Extract the (x, y) coordinate from the center of the cell holding the provided text.  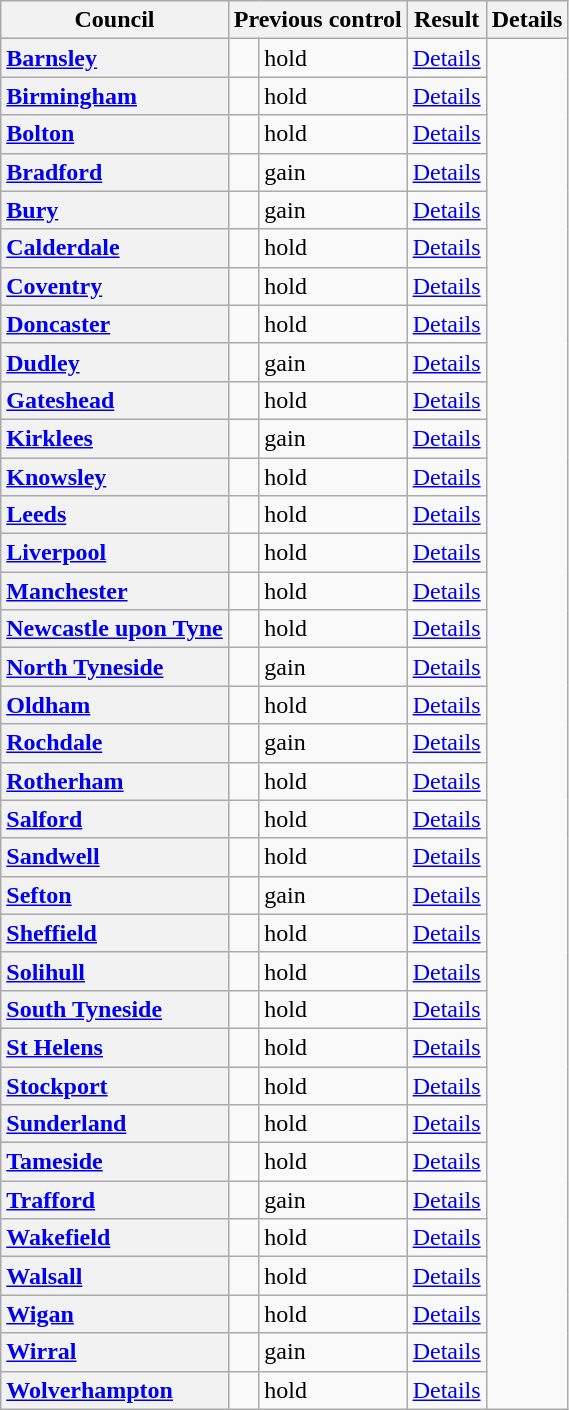
Rochdale (115, 743)
Wigan (115, 1314)
Trafford (115, 1200)
Birmingham (115, 96)
Bradford (115, 172)
Knowsley (115, 477)
Solihull (115, 971)
Walsall (115, 1276)
Gateshead (115, 400)
Coventry (115, 286)
Stockport (115, 1085)
Dudley (115, 362)
Oldham (115, 705)
Manchester (115, 591)
Sheffield (115, 933)
Sandwell (115, 857)
Wakefield (115, 1238)
Newcastle upon Tyne (115, 629)
Salford (115, 819)
Sunderland (115, 1124)
South Tyneside (115, 1009)
Rotherham (115, 781)
Liverpool (115, 553)
Doncaster (115, 324)
Council (115, 20)
Leeds (115, 515)
Bury (115, 210)
Result (446, 20)
Previous control (318, 20)
Barnsley (115, 58)
St Helens (115, 1047)
Kirklees (115, 438)
North Tyneside (115, 667)
Wirral (115, 1352)
Calderdale (115, 248)
Tameside (115, 1162)
Wolverhampton (115, 1390)
Bolton (115, 134)
Sefton (115, 895)
